Output the (X, Y) coordinate of the center of the cell containing the given text.  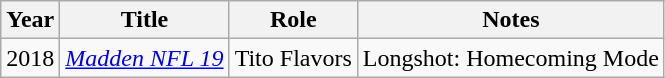
Title (144, 20)
Role (293, 20)
Tito Flavors (293, 58)
Notes (510, 20)
2018 (30, 58)
Year (30, 20)
Madden NFL 19 (144, 58)
Longshot: Homecoming Mode (510, 58)
